Determine the [X, Y] coordinate at the center of the cell enclosing the given text.  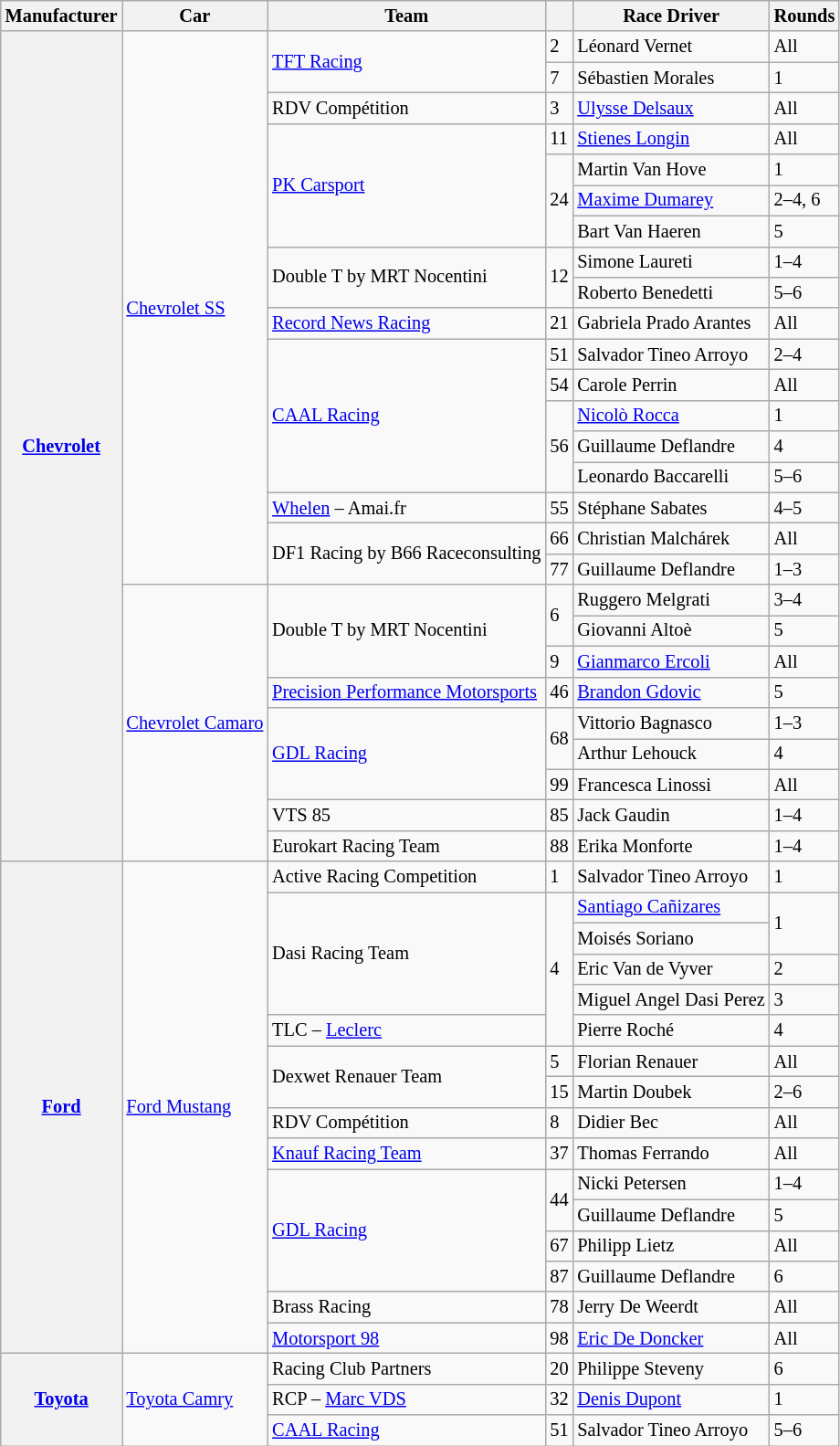
PK Carsport [406, 185]
Toyota Camry [195, 1399]
Record News Racing [406, 323]
20 [559, 1368]
Whelen – Amai.fr [406, 508]
55 [559, 508]
Sébastien Morales [670, 78]
66 [559, 538]
Nicki Petersen [670, 1184]
Santiago Cañizares [670, 907]
Philipp Lietz [670, 1246]
Chevrolet SS [195, 308]
Race Driver [670, 16]
Dasi Racing Team [406, 954]
3–4 [805, 600]
VTS 85 [406, 815]
Brandon Gdovic [670, 692]
Maxime Dumarey [670, 200]
Léonard Vernet [670, 47]
Dexwet Renauer Team [406, 1076]
12 [559, 278]
Gabriela Prado Arantes [670, 323]
Ford Mustang [195, 1107]
Chevrolet Camaro [195, 723]
Martin Van Hove [670, 170]
Thomas Ferrando [670, 1154]
4–5 [805, 508]
Denis Dupont [670, 1399]
2–6 [805, 1092]
Precision Performance Motorsports [406, 692]
85 [559, 815]
Francesca Linossi [670, 785]
Gianmarco Ercoli [670, 661]
99 [559, 785]
Florian Renauer [670, 1061]
Car [195, 16]
Jack Gaudin [670, 815]
Ford [62, 1107]
Moisés Soriano [670, 938]
Erika Monforte [670, 846]
Bart Van Haeren [670, 231]
Eric De Doncker [670, 1338]
15 [559, 1092]
Active Racing Competition [406, 877]
87 [559, 1276]
7 [559, 78]
Christian Malchárek [670, 538]
78 [559, 1307]
Brass Racing [406, 1307]
Giovanni Altoè [670, 630]
37 [559, 1154]
Stéphane Sabates [670, 508]
98 [559, 1338]
88 [559, 846]
Carole Perrin [670, 385]
2–4, 6 [805, 200]
Racing Club Partners [406, 1368]
Motorsport 98 [406, 1338]
46 [559, 692]
Toyota [62, 1399]
54 [559, 385]
8 [559, 1123]
TFT Racing [406, 62]
Rounds [805, 16]
44 [559, 1198]
Nicolò Rocca [670, 416]
Martin Doubek [670, 1092]
32 [559, 1399]
Jerry De Weerdt [670, 1307]
Knauf Racing Team [406, 1154]
Arthur Lehouck [670, 754]
68 [559, 738]
Team [406, 16]
Vittorio Bagnasco [670, 723]
Didier Bec [670, 1123]
Ulysse Delsaux [670, 108]
Leonardo Baccarelli [670, 477]
9 [559, 661]
Roberto Benedetti [670, 292]
Eric Van de Vyver [670, 969]
DF1 Racing by B66 Raceconsulting [406, 554]
11 [559, 139]
Manufacturer [62, 16]
Chevrolet [62, 446]
Philippe Steveny [670, 1368]
77 [559, 569]
Pierre Roché [670, 1030]
24 [559, 201]
21 [559, 323]
RCP – Marc VDS [406, 1399]
Simone Laureti [670, 262]
2–4 [805, 354]
Ruggero Melgrati [670, 600]
67 [559, 1246]
56 [559, 446]
Stienes Longin [670, 139]
Eurokart Racing Team [406, 846]
TLC – Leclerc [406, 1030]
Miguel Angel Dasi Perez [670, 999]
